Detect which cell encompasses the target text, then output its [X, Y] center coordinate. 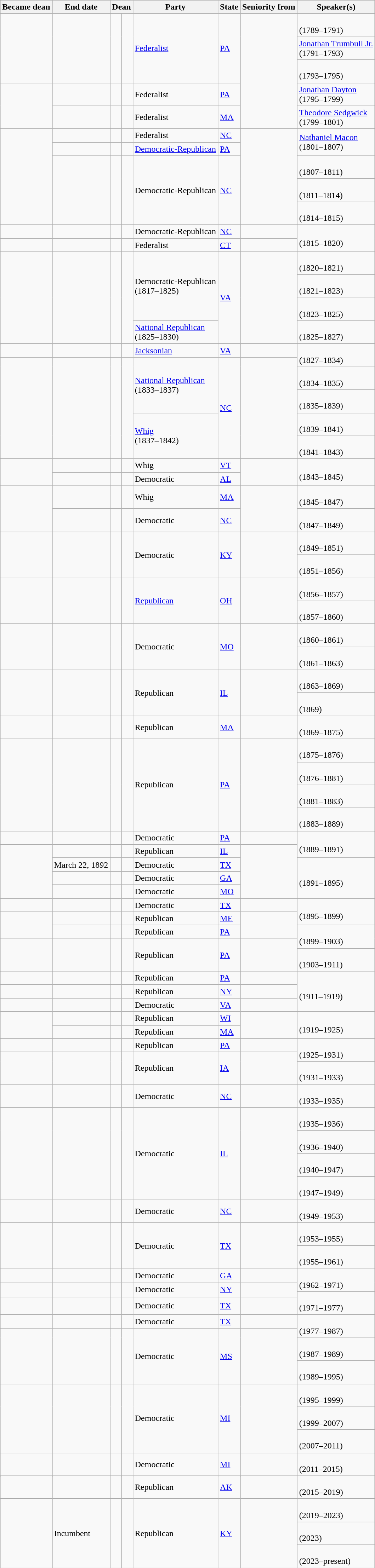
(1911–1919) [336, 991]
Democratic-Republican(1817–1825) [175, 287]
(1989–1995) [336, 1372]
(1936–1940) [336, 1142]
(2019–2023) [336, 1510]
Incumbent [81, 1533]
(1820–1821) [336, 263]
VT [229, 465]
(1869) [336, 705]
End date [81, 7]
(1857–1860) [336, 613]
(1823–1825) [336, 309]
(1815–1820) [336, 238]
(1925–1931) [336, 1050]
(1933–1935) [336, 1096]
(1851–1856) [336, 566]
(1847–1849) [336, 520]
(1861–1863) [336, 659]
(1881–1883) [336, 797]
(1895–1899) [336, 912]
AL [229, 479]
(1899–1903) [336, 937]
Whig(1837–1842) [175, 436]
MS [229, 1356]
(1971–1977) [336, 1303]
(1875–1876) [336, 751]
(1825–1827) [336, 332]
Nathaniel Macon(1801–1807) [336, 142]
(1977–1987) [336, 1326]
(1789–1791) [336, 25]
Seniority from [269, 7]
Speaker(s) [336, 7]
Became dean [26, 7]
(1949–1953) [336, 1211]
(1953–1955) [336, 1234]
(1999–2007) [336, 1418]
National Republican(1833–1837) [175, 385]
(1856–1857) [336, 589]
(1935–1936) [336, 1119]
(1940–1947) [336, 1165]
(2007–2011) [336, 1441]
(1919–1925) [336, 1025]
(1995–1999) [336, 1395]
(1827–1834) [336, 355]
Theodore Sedgwick(1799–1801) [336, 117]
(1860–1861) [336, 635]
Jonathan Trumbull Jr.(1791–1793) [336, 48]
(1947–1949) [336, 1188]
(1839–1841) [336, 424]
(2023) [336, 1533]
Jonathan Dayton(1795–1799) [336, 94]
(1869–1875) [336, 727]
(1931–1933) [336, 1073]
IA [229, 1068]
(1863–1869) [336, 681]
(1793–1795) [336, 71]
(2015–2019) [336, 1487]
Jacksonian [175, 351]
National Republican(1825–1830) [175, 332]
(1891–1895) [336, 878]
(1903–1911) [336, 960]
(1987–1989) [336, 1349]
Party [175, 7]
(1821–1823) [336, 287]
(1811–1814) [336, 190]
AK [229, 1487]
(1889–1891) [336, 844]
(1807–1811) [336, 167]
Dean [121, 7]
(1849–1851) [336, 543]
(2011–2015) [336, 1464]
(1883–1889) [336, 819]
(1955–1961) [336, 1257]
CT [229, 245]
WI [229, 1018]
(1841–1843) [336, 447]
March 22, 1892 [81, 864]
(1962–1971) [336, 1280]
(1814–1815) [336, 213]
(1843–1845) [336, 472]
(2023–present) [336, 1556]
State [229, 7]
(1845–1847) [336, 497]
OH [229, 601]
(1834–1835) [336, 378]
ME [229, 919]
(1876–1881) [336, 773]
(1835–1839) [336, 401]
